Provide the (X, Y) coordinate of the cell's center where the given text is located.  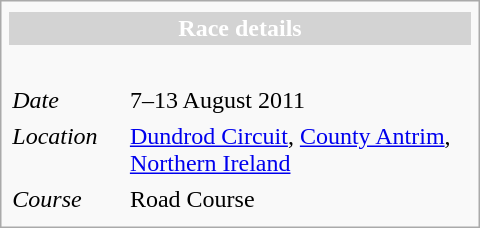
Location (66, 150)
Road Course (299, 200)
Date (66, 100)
Dundrod Circuit, County Antrim, Northern Ireland (299, 150)
Course (66, 200)
Race details (240, 28)
7–13 August 2011 (299, 100)
